Output the [X, Y] coordinate of the center of the cell containing the given text.  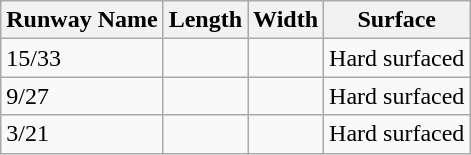
15/33 [82, 58]
Length [205, 20]
9/27 [82, 96]
Surface [397, 20]
3/21 [82, 134]
Width [286, 20]
Runway Name [82, 20]
